For the text-containing cell, return its midpoint in (x, y) coordinate format. 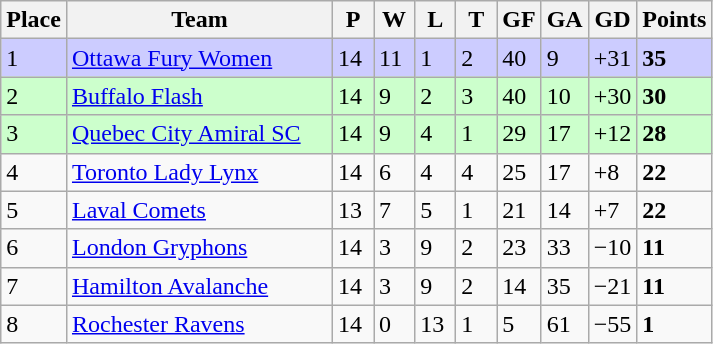
29 (519, 134)
8 (34, 324)
23 (519, 248)
−55 (612, 324)
GD (612, 20)
10 (564, 96)
London Gryphons (199, 248)
25 (519, 172)
T (476, 20)
Buffalo Flash (199, 96)
P (354, 20)
Place (34, 20)
61 (564, 324)
GA (564, 20)
Quebec City Amiral SC (199, 134)
+30 (612, 96)
+7 (612, 210)
+12 (612, 134)
Team (199, 20)
Points (674, 20)
Toronto Lady Lynx (199, 172)
Hamilton Avalanche (199, 286)
21 (519, 210)
−21 (612, 286)
33 (564, 248)
L (436, 20)
Laval Comets (199, 210)
GF (519, 20)
Ottawa Fury Women (199, 58)
Rochester Ravens (199, 324)
+8 (612, 172)
−10 (612, 248)
28 (674, 134)
W (394, 20)
+31 (612, 58)
0 (394, 324)
30 (674, 96)
